From the cell containing the given text, extract its center point as [x, y] coordinate. 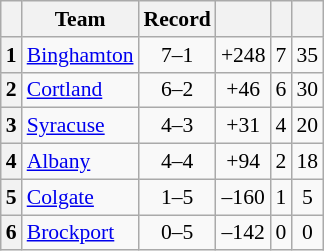
+94 [244, 162]
30 [307, 90]
7–1 [178, 55]
Record [178, 19]
+31 [244, 126]
+46 [244, 90]
–160 [244, 197]
3 [12, 126]
18 [307, 162]
4–4 [178, 162]
35 [307, 55]
20 [307, 126]
6–2 [178, 90]
Cortland [80, 90]
4–3 [178, 126]
7 [280, 55]
Colgate [80, 197]
Team [80, 19]
Syracuse [80, 126]
1–5 [178, 197]
0–5 [178, 233]
Binghamton [80, 55]
–142 [244, 233]
Albany [80, 162]
Brockport [80, 233]
+248 [244, 55]
